Identify which cell holds the provided text, then report its (x, y) central coordinate. 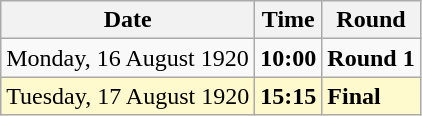
Round (371, 20)
Date (128, 20)
Monday, 16 August 1920 (128, 58)
15:15 (288, 96)
10:00 (288, 58)
Final (371, 96)
Round 1 (371, 58)
Tuesday, 17 August 1920 (128, 96)
Time (288, 20)
